Extract the [X, Y] coordinate from the center of the cell holding the provided text.  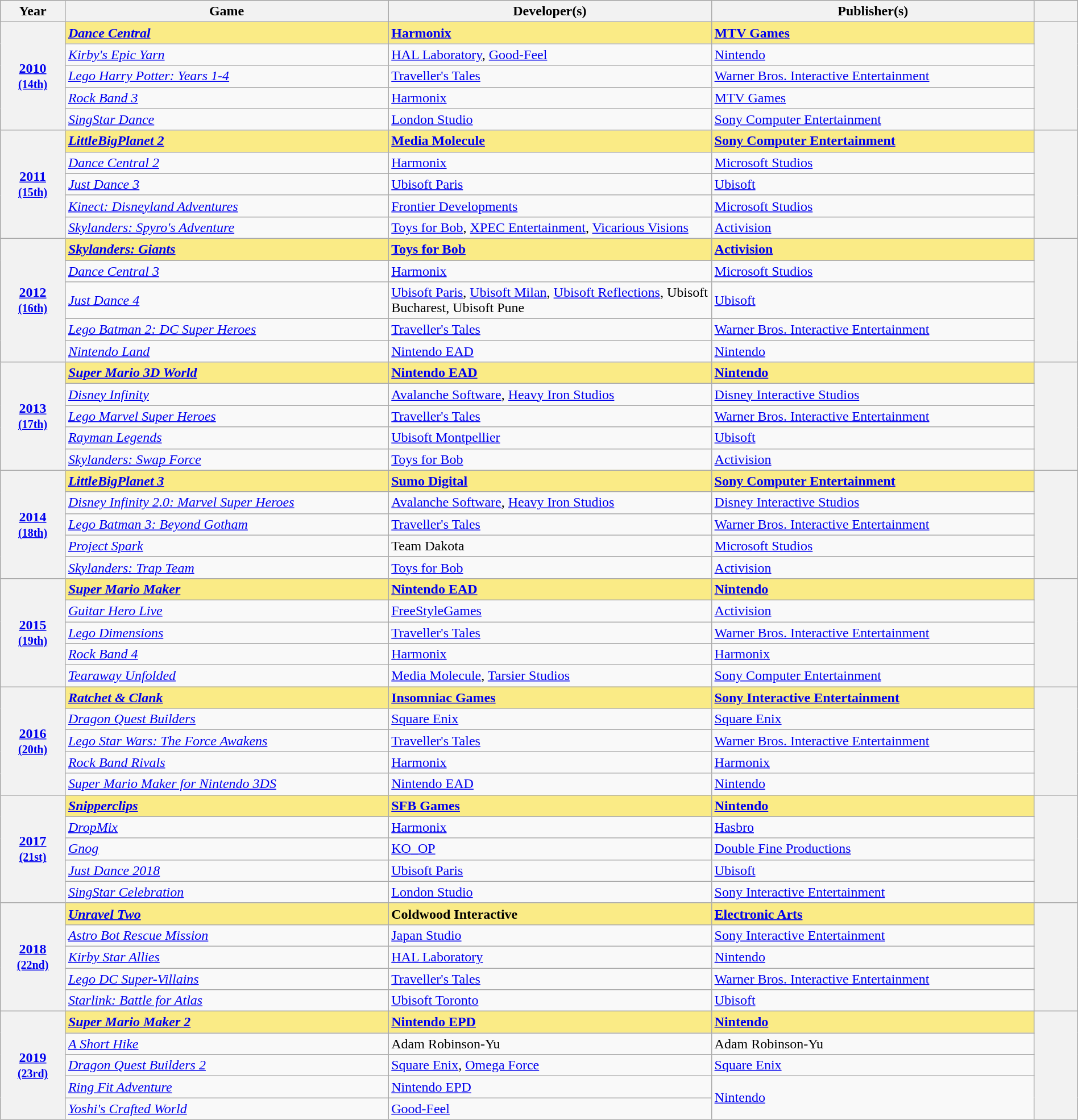
Square Enix, Omega Force [550, 1065]
Rock Band 3 [226, 98]
Team Dakota [550, 546]
HAL Laboratory [550, 957]
2016 (20th) [33, 741]
Starlink: Battle for Atlas [226, 1001]
DropMix [226, 827]
Double Fine Productions [873, 849]
2017 (21st) [33, 849]
2012 (16th) [33, 300]
Dance Central 2 [226, 163]
Super Mario Maker [226, 589]
Yoshi's Crafted World [226, 1109]
Super Mario Maker 2 [226, 1022]
Lego DC Super-Villains [226, 978]
Ubisoft Paris, Ubisoft Milan, Ubisoft Reflections, Ubisoft Bucharest, Ubisoft Pune [550, 300]
LittleBigPlanet 3 [226, 481]
Dragon Quest Builders 2 [226, 1065]
Just Dance 3 [226, 184]
Dance Central 3 [226, 271]
2014 (18th) [33, 524]
SingStar Dance [226, 119]
Frontier Developments [550, 206]
Lego Marvel Super Heroes [226, 416]
Super Mario 3D World [226, 373]
Sumo Digital [550, 481]
Rayman Legends [226, 438]
Coldwood Interactive [550, 914]
Unravel Two [226, 914]
A Short Hike [226, 1044]
Just Dance 2018 [226, 870]
Developer(s) [550, 11]
Hasbro [873, 827]
Game [226, 11]
2013 (17th) [33, 416]
Year [33, 11]
Ring Fit Adventure [226, 1087]
2018 (22nd) [33, 957]
Toys for Bob, XPEC Entertainment, Vicarious Visions [550, 227]
SFB Games [550, 806]
Lego Harry Potter: Years 1-4 [226, 76]
Ubisoft Toronto [550, 1001]
2015 (19th) [33, 632]
Ratchet & Clank [226, 698]
Skylanders: Swap Force [226, 459]
Disney Infinity [226, 395]
Disney Infinity 2.0: Marvel Super Heroes [226, 503]
Dragon Quest Builders [226, 719]
FreeStyleGames [550, 611]
Media Molecule, Tarsier Studios [550, 676]
Super Mario Maker for Nintendo 3DS [226, 784]
Project Spark [226, 546]
Rock Band 4 [226, 654]
Lego Dimensions [226, 633]
SingStar Celebration [226, 892]
Rock Band Rivals [226, 762]
Kirby Star Allies [226, 957]
Insomniac Games [550, 698]
Skylanders: Giants [226, 249]
Kinect: Disneyland Adventures [226, 206]
Lego Star Wars: The Force Awakens [226, 741]
Just Dance 4 [226, 300]
Good-Feel [550, 1109]
Gnog [226, 849]
Electronic Arts [873, 914]
Tearaway Unfolded [226, 676]
LittleBigPlanet 2 [226, 141]
Ubisoft Montpellier [550, 438]
Snipperclips [226, 806]
Lego Batman 2: DC Super Heroes [226, 330]
Nintendo Land [226, 351]
Skylanders: Spyro's Adventure [226, 227]
Dance Central [226, 33]
HAL Laboratory, Good-Feel [550, 55]
2011 (15th) [33, 184]
Lego Batman 3: Beyond Gotham [226, 524]
2010 (14th) [33, 76]
Guitar Hero Live [226, 611]
KO_OP [550, 849]
Media Molecule [550, 141]
Japan Studio [550, 935]
Astro Bot Rescue Mission [226, 935]
2019 (23rd) [33, 1065]
Publisher(s) [873, 11]
Kirby's Epic Yarn [226, 55]
Skylanders: Trap Team [226, 567]
